Determine the (X, Y) coordinate at the center of the cell enclosing the given text.  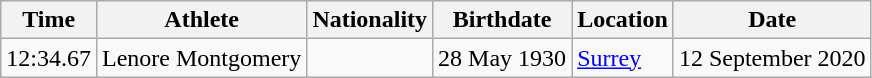
12:34.67 (49, 58)
Athlete (201, 20)
Date (772, 20)
Surrey (623, 58)
Nationality (370, 20)
Time (49, 20)
12 September 2020 (772, 58)
Birthdate (502, 20)
Lenore Montgomery (201, 58)
28 May 1930 (502, 58)
Location (623, 20)
